Pinpoint the cell where the given text exists, returning its [X, Y] midpoint coordinate. 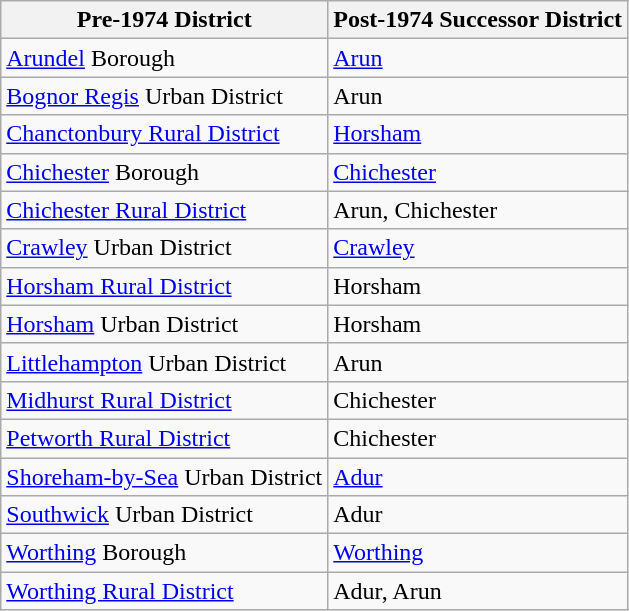
Worthing [478, 553]
Arun, Chichester [478, 210]
Chichester Rural District [164, 210]
Crawley [478, 248]
Pre-1974 District [164, 20]
Worthing Rural District [164, 591]
Southwick Urban District [164, 515]
Horsham Rural District [164, 286]
Worthing Borough [164, 553]
Adur, Arun [478, 591]
Shoreham-by-Sea Urban District [164, 477]
Littlehampton Urban District [164, 362]
Chichester Borough [164, 172]
Petworth Rural District [164, 438]
Midhurst Rural District [164, 400]
Post-1974 Successor District [478, 20]
Horsham Urban District [164, 324]
Crawley Urban District [164, 248]
Bognor Regis Urban District [164, 96]
Arundel Borough [164, 58]
Chanctonbury Rural District [164, 134]
